From the cell containing the given text, extract its center point as [X, Y] coordinate. 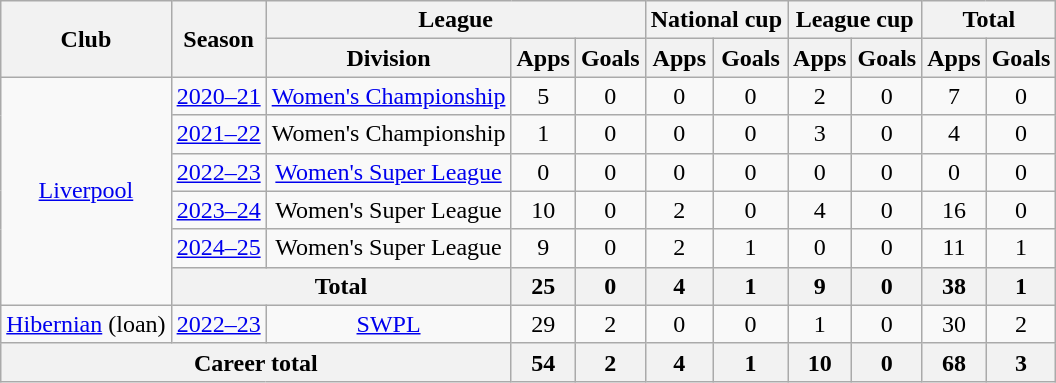
16 [954, 210]
11 [954, 248]
29 [543, 324]
League cup [855, 20]
Division [388, 58]
30 [954, 324]
2023–24 [218, 210]
League [456, 20]
Season [218, 39]
2024–25 [218, 248]
Hibernian (loan) [86, 324]
5 [543, 96]
Club [86, 39]
2021–22 [218, 134]
SWPL [388, 324]
National cup [716, 20]
Liverpool [86, 191]
25 [543, 286]
54 [543, 362]
7 [954, 96]
68 [954, 362]
Career total [256, 362]
2020–21 [218, 96]
38 [954, 286]
